Locate the cell with the specified text and output its (X, Y) center coordinate. 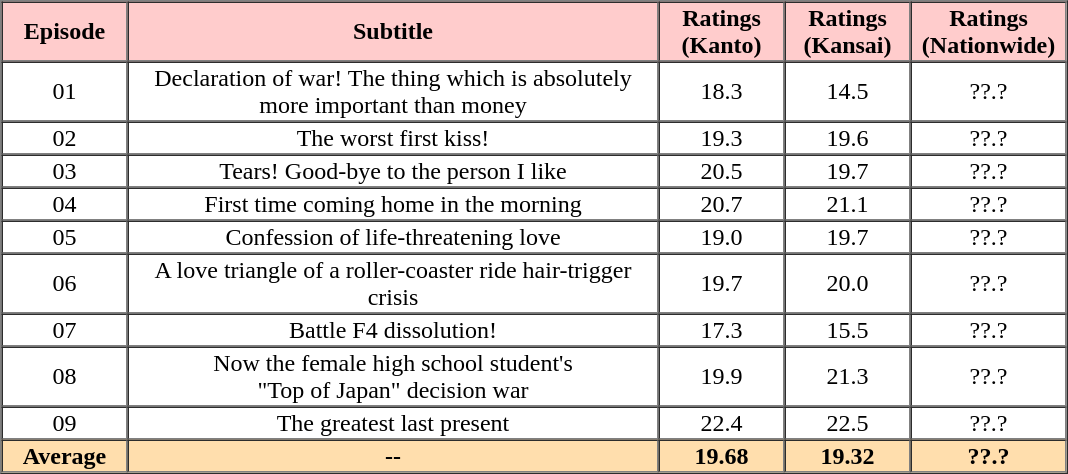
07 (65, 330)
22.5 (847, 422)
06 (65, 284)
Subtitle (394, 32)
15.5 (847, 330)
09 (65, 422)
20.5 (721, 170)
Ratings (Kansai) (847, 32)
Confession of life-threatening love (394, 236)
08 (65, 376)
19.6 (847, 138)
18.3 (721, 92)
The greatest last present (394, 422)
19.68 (721, 456)
03 (65, 170)
21.1 (847, 204)
19.32 (847, 456)
19.0 (721, 236)
-- (394, 456)
The worst first kiss! (394, 138)
Ratings (Nationwide) (988, 32)
Episode (65, 32)
20.0 (847, 284)
First time coming home in the morning (394, 204)
19.3 (721, 138)
22.4 (721, 422)
Average (65, 456)
04 (65, 204)
01 (65, 92)
19.9 (721, 376)
Now the female high school student's"Top of Japan" decision war (394, 376)
Ratings(Kanto) (721, 32)
Battle F4 dissolution! (394, 330)
Tears! Good-bye to the person I like (394, 170)
Declaration of war! The thing which is absolutely more important than money (394, 92)
05 (65, 236)
17.3 (721, 330)
02 (65, 138)
20.7 (721, 204)
A love triangle of a roller-coaster ride hair-trigger crisis (394, 284)
14.5 (847, 92)
21.3 (847, 376)
